Locate the cell with the specified text and output its [x, y] center coordinate. 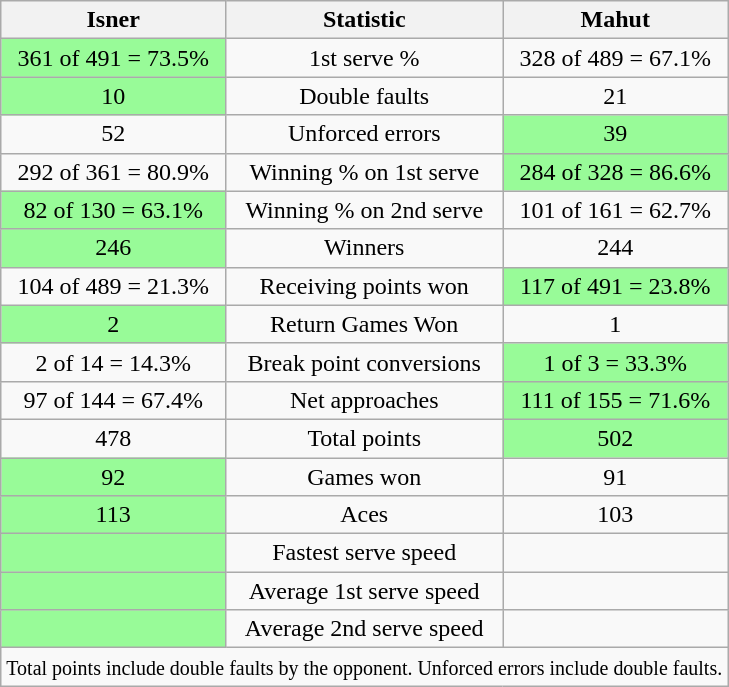
52 [114, 134]
101 of 161 = 62.7% [616, 210]
Double faults [364, 96]
10 [114, 96]
Games won [364, 477]
Return Games Won [364, 324]
Net approaches [364, 400]
Isner [114, 20]
478 [114, 438]
21 [616, 96]
502 [616, 438]
2 [114, 324]
82 of 130 = 63.1% [114, 210]
292 of 361 = 80.9% [114, 172]
113 [114, 515]
Average 2nd serve speed [364, 629]
Aces [364, 515]
Statistic [364, 20]
Winners [364, 248]
Unforced errors [364, 134]
Mahut [616, 20]
39 [616, 134]
1st serve % [364, 58]
361 of 491 = 73.5% [114, 58]
111 of 155 = 71.6% [616, 400]
Winning % on 1st serve [364, 172]
Break point conversions [364, 362]
Fastest serve speed [364, 553]
117 of 491 = 23.8% [616, 286]
244 [616, 248]
284 of 328 = 86.6% [616, 172]
92 [114, 477]
97 of 144 = 67.4% [114, 400]
246 [114, 248]
104 of 489 = 21.3% [114, 286]
91 [616, 477]
2 of 14 = 14.3% [114, 362]
Winning % on 2nd serve [364, 210]
1 [616, 324]
328 of 489 = 67.1% [616, 58]
1 of 3 = 33.3% [616, 362]
103 [616, 515]
Receiving points won [364, 286]
Average 1st serve speed [364, 591]
Total points [364, 438]
Total points include double faults by the opponent. Unforced errors include double faults. [364, 667]
